Scan for the cell matching the given text and deliver its (X, Y) coordinate at center. 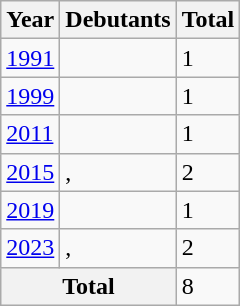
2015 (30, 172)
2019 (30, 210)
2011 (30, 134)
2023 (30, 248)
8 (208, 286)
Debutants (118, 20)
1991 (30, 58)
Year (30, 20)
1999 (30, 96)
